Provide the [x, y] coordinate of the cell's center where the given text is located.  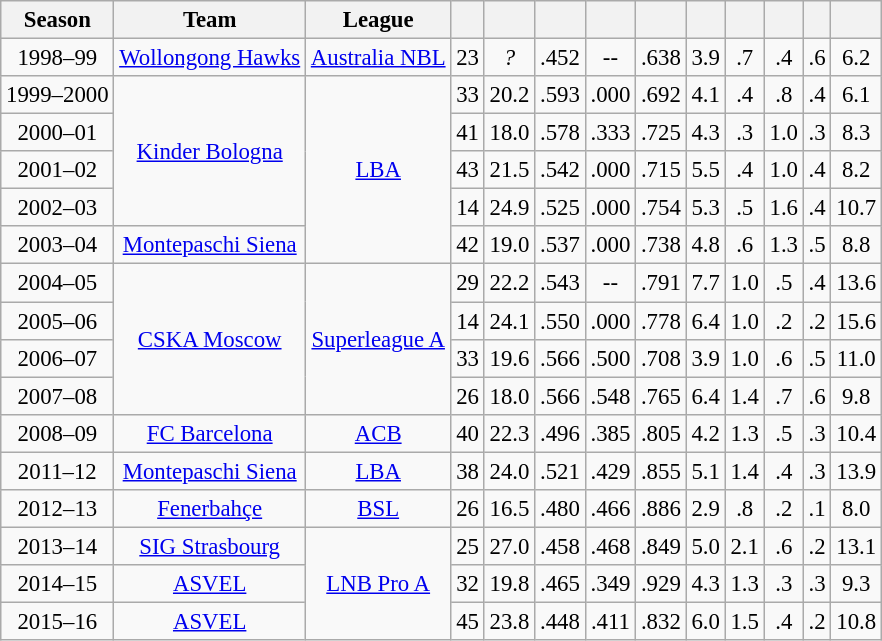
Superleague A [378, 339]
8.8 [856, 245]
24.1 [509, 321]
2.1 [744, 546]
.778 [661, 321]
.525 [560, 208]
16.5 [509, 509]
.849 [661, 546]
23.8 [509, 621]
8.0 [856, 509]
11.0 [856, 358]
4.8 [706, 245]
27.0 [509, 546]
4.1 [706, 95]
.468 [610, 546]
21.5 [509, 170]
22.3 [509, 433]
ACB [378, 433]
SIG Strasbourg [210, 546]
1.5 [744, 621]
2002–03 [58, 208]
Fenerbahçe [210, 509]
League [378, 20]
19.0 [509, 245]
.542 [560, 170]
13.9 [856, 471]
.385 [610, 433]
Australia NBL [378, 58]
2001–02 [58, 170]
.805 [661, 433]
.715 [661, 170]
19.8 [509, 584]
5.0 [706, 546]
2005–06 [58, 321]
6.0 [706, 621]
.543 [560, 283]
13.6 [856, 283]
.832 [661, 621]
2007–08 [58, 396]
43 [468, 170]
2004–05 [58, 283]
.448 [560, 621]
2011–12 [58, 471]
.725 [661, 133]
CSKA Moscow [210, 339]
.411 [610, 621]
2000–01 [58, 133]
Wollongong Hawks [210, 58]
.1 [817, 509]
10.7 [856, 208]
.521 [560, 471]
LNB Pro A [378, 584]
32 [468, 584]
.465 [560, 584]
.738 [661, 245]
13.1 [856, 546]
42 [468, 245]
Team [210, 20]
.458 [560, 546]
.765 [661, 396]
15.6 [856, 321]
2006–07 [58, 358]
.791 [661, 283]
5.1 [706, 471]
.537 [560, 245]
.452 [560, 58]
.429 [610, 471]
2013–14 [58, 546]
1.6 [784, 208]
2015–16 [58, 621]
8.2 [856, 170]
.754 [661, 208]
6.1 [856, 95]
2012–13 [58, 509]
8.3 [856, 133]
40 [468, 433]
.349 [610, 584]
.638 [661, 58]
Season [58, 20]
.480 [560, 509]
2003–04 [58, 245]
45 [468, 621]
.708 [661, 358]
.578 [560, 133]
22.2 [509, 283]
29 [468, 283]
2008–09 [58, 433]
? [509, 58]
24.0 [509, 471]
19.6 [509, 358]
.496 [560, 433]
9.8 [856, 396]
.500 [610, 358]
.466 [610, 509]
.593 [560, 95]
.692 [661, 95]
25 [468, 546]
1999–2000 [58, 95]
.886 [661, 509]
2014–15 [58, 584]
Kinder Bologna [210, 151]
.550 [560, 321]
20.2 [509, 95]
10.4 [856, 433]
5.5 [706, 170]
5.3 [706, 208]
.333 [610, 133]
23 [468, 58]
BSL [378, 509]
4.2 [706, 433]
.548 [610, 396]
2.9 [706, 509]
41 [468, 133]
.855 [661, 471]
38 [468, 471]
24.9 [509, 208]
1998–99 [58, 58]
10.8 [856, 621]
.929 [661, 584]
6.2 [856, 58]
7.7 [706, 283]
FC Barcelona [210, 433]
9.3 [856, 584]
